Determine the (X, Y) coordinate at the center of the cell enclosing the given text.  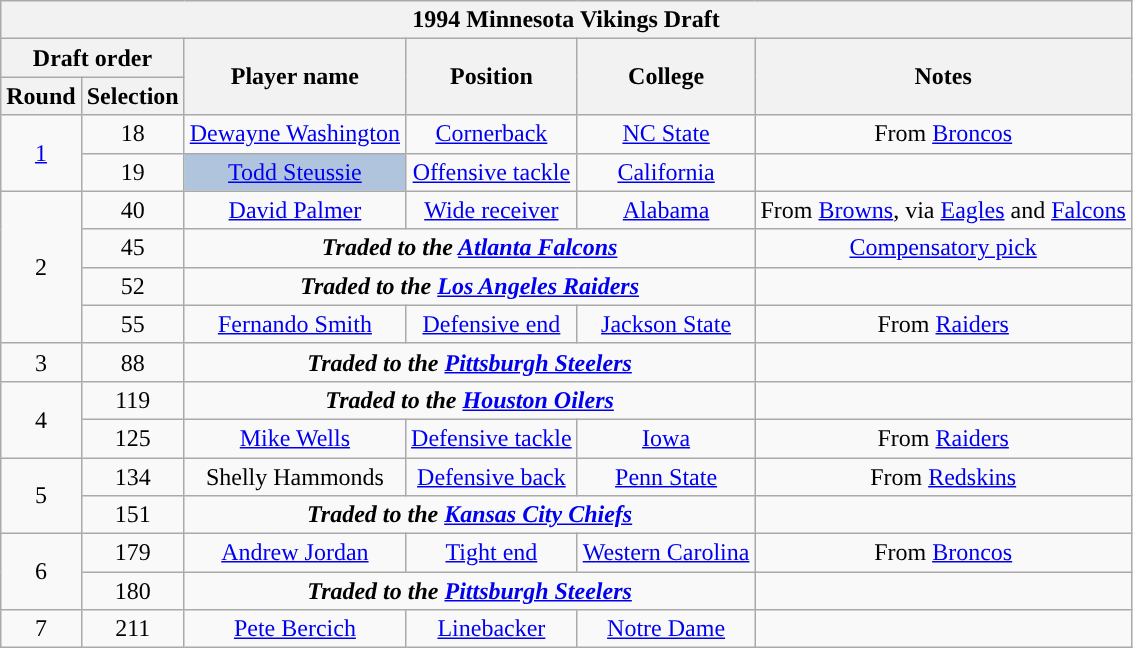
Traded to the Atlanta Falcons (470, 248)
6 (41, 572)
Defensive back (492, 477)
Position (492, 77)
College (666, 77)
Player name (294, 77)
Notre Dame (666, 629)
Jackson State (666, 324)
From Browns, via Eagles and Falcons (943, 210)
1 (41, 153)
2 (41, 267)
40 (132, 210)
Shelly Hammonds (294, 477)
Iowa (666, 438)
Mike Wells (294, 438)
119 (132, 400)
Cornerback (492, 134)
Selection (132, 96)
19 (132, 172)
151 (132, 515)
4 (41, 419)
45 (132, 248)
Round (41, 96)
From Redskins (943, 477)
Andrew Jordan (294, 553)
211 (132, 629)
3 (41, 362)
Draft order (92, 58)
Traded to the Houston Oilers (470, 400)
David Palmer (294, 210)
180 (132, 591)
Defensive tackle (492, 438)
52 (132, 286)
California (666, 172)
Todd Steussie (294, 172)
Compensatory pick (943, 248)
NC State (666, 134)
Tight end (492, 553)
1994 Minnesota Vikings Draft (566, 20)
Traded to the Los Angeles Raiders (470, 286)
18 (132, 134)
134 (132, 477)
Traded to the Kansas City Chiefs (470, 515)
55 (132, 324)
7 (41, 629)
125 (132, 438)
179 (132, 553)
Fernando Smith (294, 324)
Notes (943, 77)
Wide receiver (492, 210)
Pete Bercich (294, 629)
88 (132, 362)
Defensive end (492, 324)
Offensive tackle (492, 172)
5 (41, 496)
Dewayne Washington (294, 134)
Western Carolina (666, 553)
Penn State (666, 477)
Alabama (666, 210)
Linebacker (492, 629)
